For the text-containing cell, return its midpoint in [X, Y] coordinate format. 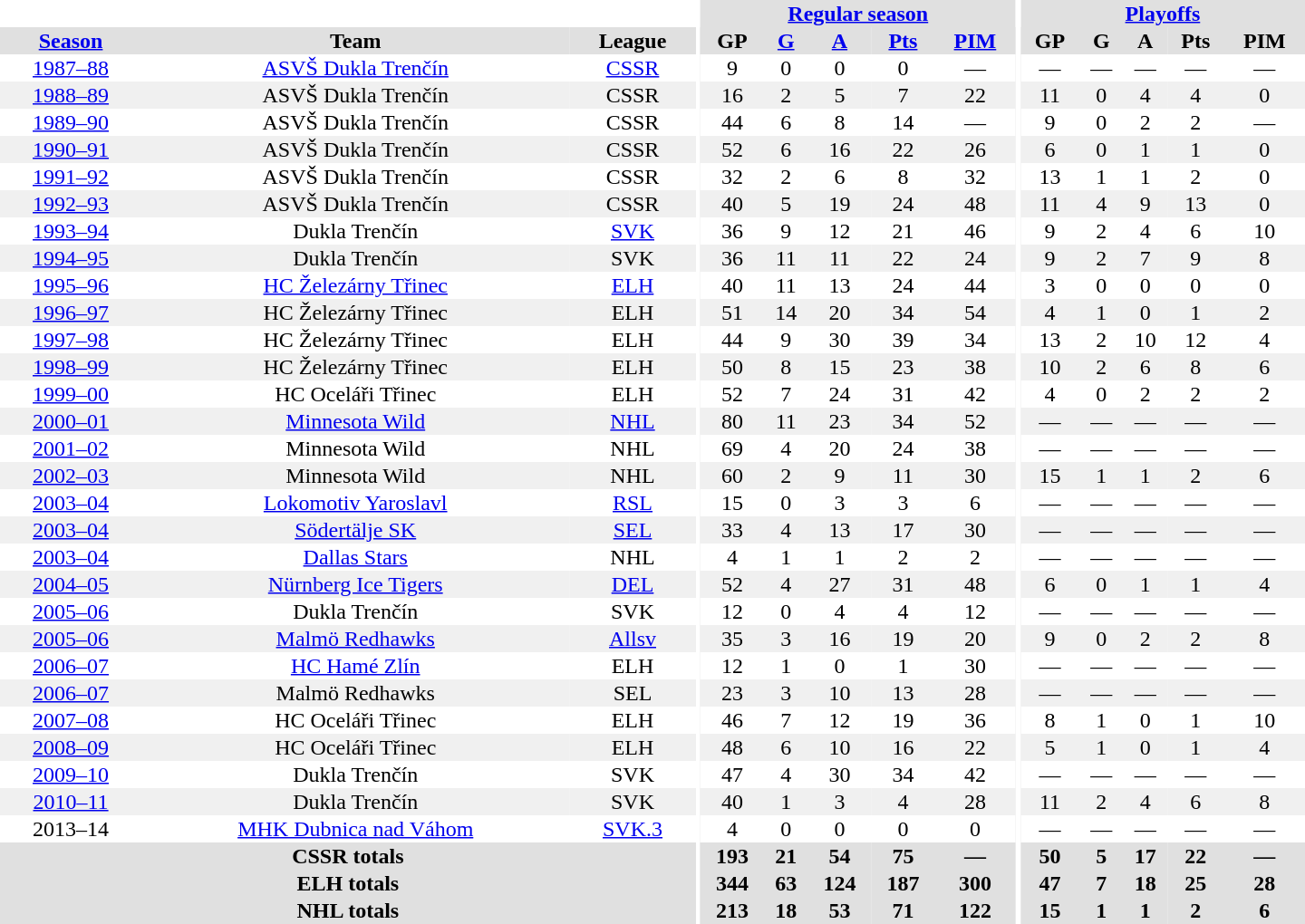
1999–00 [71, 394]
ELH totals [348, 883]
51 [732, 313]
27 [839, 584]
193 [732, 856]
53 [839, 910]
69 [732, 448]
Team [355, 41]
Regular season [857, 14]
Dallas Stars [355, 557]
60 [732, 476]
Nürnberg Ice Tigers [355, 584]
1992–93 [71, 204]
2008–09 [71, 747]
26 [975, 149]
122 [975, 910]
300 [975, 883]
1987–88 [71, 68]
2009–10 [71, 775]
RSL [633, 503]
2013–14 [71, 829]
213 [732, 910]
SVK.3 [633, 829]
Playoffs [1163, 14]
2010–11 [71, 802]
Lokomotiv Yaroslavl [355, 503]
Södertälje SK [355, 530]
HC Hamé Zlín [355, 666]
80 [732, 421]
35 [732, 639]
2002–03 [71, 476]
1994–95 [71, 258]
1991–92 [71, 177]
Allsv [633, 639]
39 [903, 340]
2007–08 [71, 720]
2000–01 [71, 421]
MHK Dubnica nad Váhom [355, 829]
1989–90 [71, 122]
1997–98 [71, 340]
75 [903, 856]
1993–94 [71, 231]
1995–96 [71, 285]
CSSR totals [348, 856]
187 [903, 883]
DEL [633, 584]
33 [732, 530]
63 [786, 883]
2004–05 [71, 584]
1988–89 [71, 95]
1996–97 [71, 313]
Season [71, 41]
25 [1196, 883]
71 [903, 910]
1990–91 [71, 149]
344 [732, 883]
2001–02 [71, 448]
1998–99 [71, 367]
League [633, 41]
124 [839, 883]
NHL totals [348, 910]
